Output the [X, Y] coordinate of the center of the cell containing the given text.  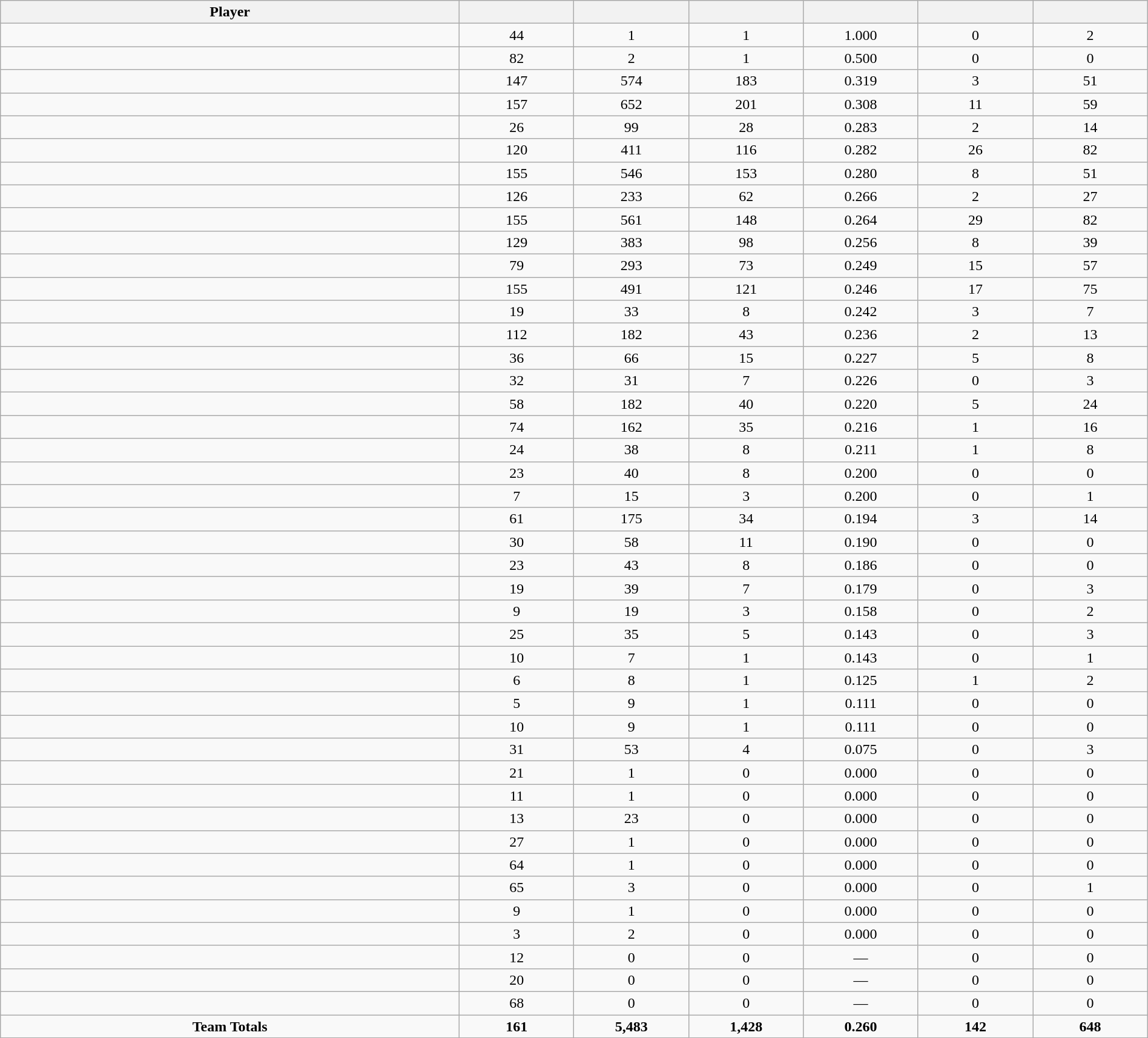
0.158 [861, 611]
0.280 [861, 173]
6 [517, 681]
25 [517, 634]
34 [746, 519]
0.249 [861, 265]
61 [517, 519]
112 [517, 335]
79 [517, 265]
21 [517, 773]
561 [631, 219]
574 [631, 81]
0.308 [861, 104]
157 [517, 104]
175 [631, 519]
0.260 [861, 1026]
98 [746, 242]
0.282 [861, 150]
74 [517, 427]
0.246 [861, 289]
73 [746, 265]
161 [517, 1026]
5,483 [631, 1026]
148 [746, 219]
44 [517, 35]
0.194 [861, 519]
162 [631, 427]
116 [746, 150]
648 [1090, 1026]
0.319 [861, 81]
0.190 [861, 542]
0.220 [861, 404]
383 [631, 242]
129 [517, 242]
153 [746, 173]
233 [631, 196]
0.236 [861, 335]
126 [517, 196]
57 [1090, 265]
201 [746, 104]
68 [517, 1003]
0.075 [861, 750]
0.264 [861, 219]
120 [517, 150]
33 [631, 312]
12 [517, 957]
0.242 [861, 312]
99 [631, 127]
1,428 [746, 1026]
0.227 [861, 358]
0.283 [861, 127]
142 [975, 1026]
38 [631, 450]
28 [746, 127]
4 [746, 750]
66 [631, 358]
293 [631, 265]
121 [746, 289]
29 [975, 219]
62 [746, 196]
53 [631, 750]
20 [517, 980]
30 [517, 542]
491 [631, 289]
75 [1090, 289]
0.179 [861, 588]
Player [230, 12]
0.266 [861, 196]
17 [975, 289]
64 [517, 865]
411 [631, 150]
0.226 [861, 381]
32 [517, 381]
Team Totals [230, 1026]
36 [517, 358]
0.211 [861, 450]
0.125 [861, 681]
546 [631, 173]
183 [746, 81]
0.216 [861, 427]
0.186 [861, 565]
1.000 [861, 35]
0.256 [861, 242]
147 [517, 81]
59 [1090, 104]
0.500 [861, 58]
652 [631, 104]
65 [517, 888]
16 [1090, 427]
